Locate the cell with the specified text and output its (x, y) center coordinate. 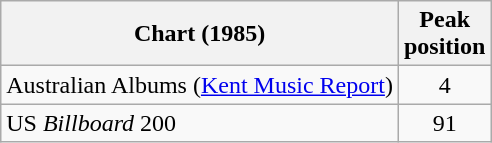
Peakposition (444, 34)
4 (444, 85)
91 (444, 123)
Chart (1985) (200, 34)
Australian Albums (Kent Music Report) (200, 85)
US Billboard 200 (200, 123)
